Return [X, Y] of the center of cell containing provided text 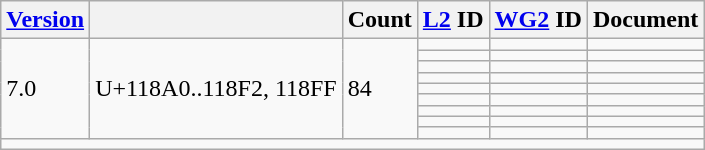
WG2 ID [538, 20]
U+118A0..118F2, 118FF [216, 89]
L2 ID [453, 20]
Count [380, 20]
7.0 [46, 89]
Document [645, 20]
Version [46, 20]
84 [380, 89]
